Return the [X, Y] coordinate for the center point of the cell that contains the specified text.  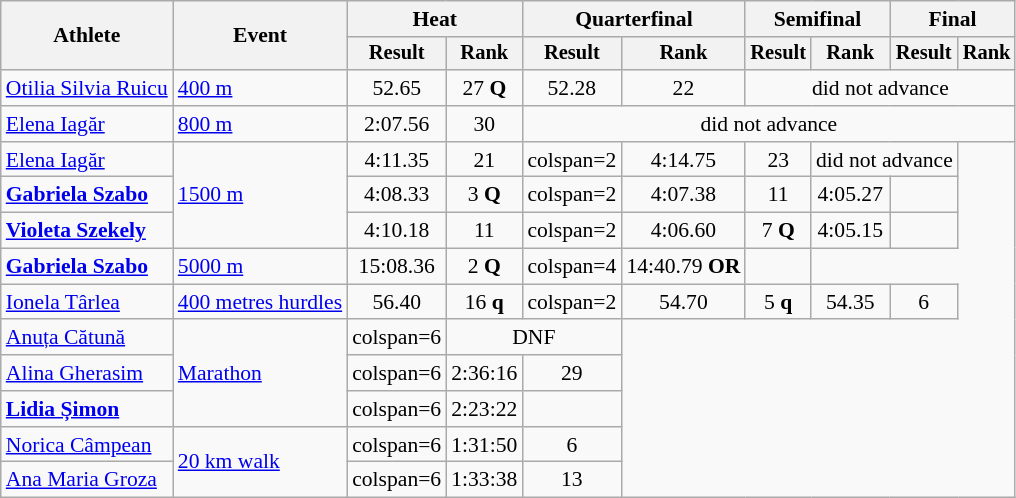
3 Q [484, 195]
4:05.27 [850, 195]
22 [683, 88]
52.28 [572, 88]
2:36:16 [484, 373]
7 Q [778, 231]
Otilia Silvia Ruicu [87, 88]
2:23:22 [484, 409]
Heat [434, 19]
Ionela Târlea [87, 302]
2 Q [484, 267]
400 metres hurdles [260, 302]
15:08.36 [396, 267]
Norica Câmpean [87, 445]
4:10.18 [396, 231]
4:14.75 [683, 160]
Final [953, 19]
16 q [484, 302]
13 [572, 480]
14:40.79 OR [683, 267]
54.70 [683, 302]
52.65 [396, 88]
Ana Maria Groza [87, 480]
Lidia Șimon [87, 409]
Event [260, 36]
20 km walk [260, 462]
4:07.38 [683, 195]
4:11.35 [396, 160]
1500 m [260, 196]
29 [572, 373]
800 m [260, 124]
4:08.33 [396, 195]
Alina Gherasim [87, 373]
5000 m [260, 267]
4:06.60 [683, 231]
1:31:50 [484, 445]
Anuța Cătună [87, 338]
4:05.15 [850, 231]
30 [484, 124]
DNF [534, 338]
colspan=4 [572, 267]
400 m [260, 88]
1:33:38 [484, 480]
21 [484, 160]
Semifinal [817, 19]
56.40 [396, 302]
Marathon [260, 374]
27 Q [484, 88]
23 [778, 160]
2:07.56 [396, 124]
Violeta Szekely [87, 231]
5 q [778, 302]
54.35 [850, 302]
Quarterfinal [634, 19]
Athlete [87, 36]
